From the cell containing the given text, extract its center point as (X, Y) coordinate. 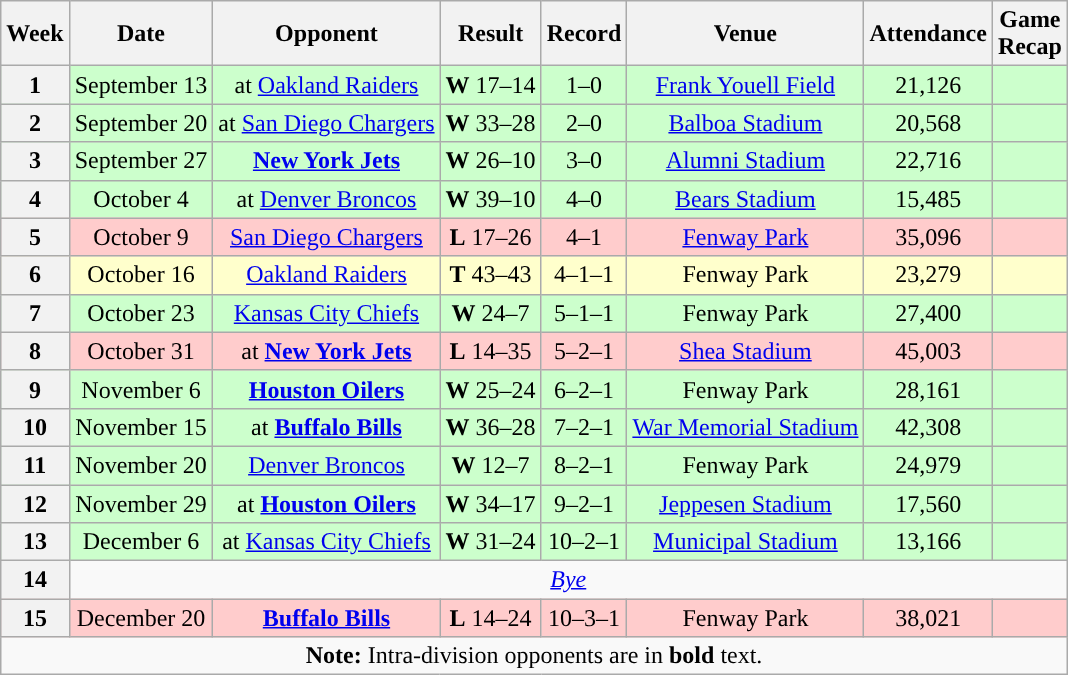
October 4 (141, 199)
Denver Broncos (326, 465)
11 (35, 465)
24,979 (928, 465)
38,021 (928, 618)
W 25–24 (490, 389)
4–1 (584, 237)
4 (35, 199)
October 31 (141, 351)
23,279 (928, 275)
10 (35, 427)
at Denver Broncos (326, 199)
17,560 (928, 503)
Houston Oilers (326, 389)
November 6 (141, 389)
at Oakland Raiders (326, 85)
35,096 (928, 237)
5–1–1 (584, 313)
September 13 (141, 85)
3–0 (584, 161)
8 (35, 351)
at Houston Oilers (326, 503)
Municipal Stadium (746, 542)
W 39–10 (490, 199)
4–0 (584, 199)
October 9 (141, 237)
9–2–1 (584, 503)
Week (35, 34)
22,716 (928, 161)
September 20 (141, 123)
45,003 (928, 351)
November 29 (141, 503)
at Buffalo Bills (326, 427)
1–0 (584, 85)
Kansas City Chiefs (326, 313)
2 (35, 123)
W 12–7 (490, 465)
Jeppesen Stadium (746, 503)
Date (141, 34)
1 (35, 85)
Bye (568, 580)
Oakland Raiders (326, 275)
W 24–7 (490, 313)
7 (35, 313)
September 27 (141, 161)
Record (584, 34)
Frank Youell Field (746, 85)
San Diego Chargers (326, 237)
6 (35, 275)
December 20 (141, 618)
10–3–1 (584, 618)
Attendance (928, 34)
13 (35, 542)
27,400 (928, 313)
42,308 (928, 427)
Venue (746, 34)
Shea Stadium (746, 351)
W 17–14 (490, 85)
10–2–1 (584, 542)
28,161 (928, 389)
14 (35, 580)
13,166 (928, 542)
Alumni Stadium (746, 161)
9 (35, 389)
8–2–1 (584, 465)
6–2–1 (584, 389)
at Kansas City Chiefs (326, 542)
at New York Jets (326, 351)
3 (35, 161)
W 36–28 (490, 427)
15 (35, 618)
5–2–1 (584, 351)
GameRecap (1030, 34)
Note: Intra-division opponents are in bold text. (534, 656)
12 (35, 503)
Result (490, 34)
New York Jets (326, 161)
W 26–10 (490, 161)
Balboa Stadium (746, 123)
15,485 (928, 199)
Buffalo Bills (326, 618)
20,568 (928, 123)
Bears Stadium (746, 199)
November 20 (141, 465)
December 6 (141, 542)
2–0 (584, 123)
L 17–26 (490, 237)
W 34–17 (490, 503)
7–2–1 (584, 427)
October 23 (141, 313)
L 14–24 (490, 618)
4–1–1 (584, 275)
at San Diego Chargers (326, 123)
T 43–43 (490, 275)
W 31–24 (490, 542)
21,126 (928, 85)
L 14–35 (490, 351)
W 33–28 (490, 123)
November 15 (141, 427)
War Memorial Stadium (746, 427)
Opponent (326, 34)
5 (35, 237)
October 16 (141, 275)
